Locate the cell with the specified text and output its [x, y] center coordinate. 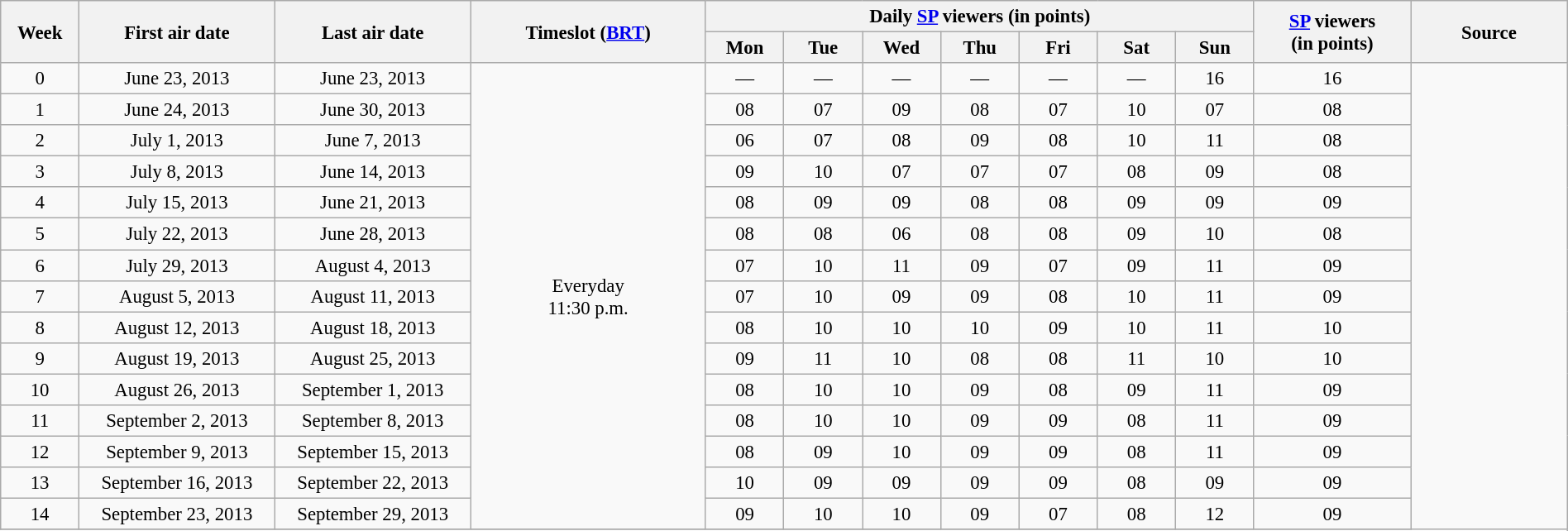
September 1, 2013 [372, 390]
June 7, 2013 [372, 141]
September 16, 2013 [177, 483]
June 14, 2013 [372, 172]
Fri [1059, 48]
August 18, 2013 [372, 328]
Wed [901, 48]
1 [40, 110]
August 11, 2013 [372, 296]
Sun [1216, 48]
July 22, 2013 [177, 234]
September 22, 2013 [372, 483]
August 25, 2013 [372, 358]
Everyday11:30 p.m. [588, 296]
13 [40, 483]
Tue [824, 48]
June 30, 2013 [372, 110]
Sat [1136, 48]
July 29, 2013 [177, 265]
4 [40, 203]
August 19, 2013 [177, 358]
Last air date [372, 31]
14 [40, 514]
2 [40, 141]
September 29, 2013 [372, 514]
July 15, 2013 [177, 203]
August 4, 2013 [372, 265]
5 [40, 234]
7 [40, 296]
Source [1489, 31]
June 24, 2013 [177, 110]
Thu [979, 48]
8 [40, 328]
August 12, 2013 [177, 328]
September 23, 2013 [177, 514]
Timeslot (BRT) [588, 31]
July 8, 2013 [177, 172]
Week [40, 31]
First air date [177, 31]
Mon [744, 48]
June 28, 2013 [372, 234]
SP viewers(in points) [1331, 31]
0 [40, 79]
September 8, 2013 [372, 421]
August 26, 2013 [177, 390]
September 9, 2013 [177, 452]
September 2, 2013 [177, 421]
August 5, 2013 [177, 296]
6 [40, 265]
September 15, 2013 [372, 452]
June 21, 2013 [372, 203]
July 1, 2013 [177, 141]
3 [40, 172]
Daily SP viewers (in points) [979, 17]
9 [40, 358]
